Capture the cell that displays the provided text and extract its [x, y] central coordinate. 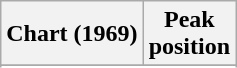
Peakposition [189, 34]
Chart (1969) [72, 34]
